Detect which cell encompasses the target text, then output its [x, y] center coordinate. 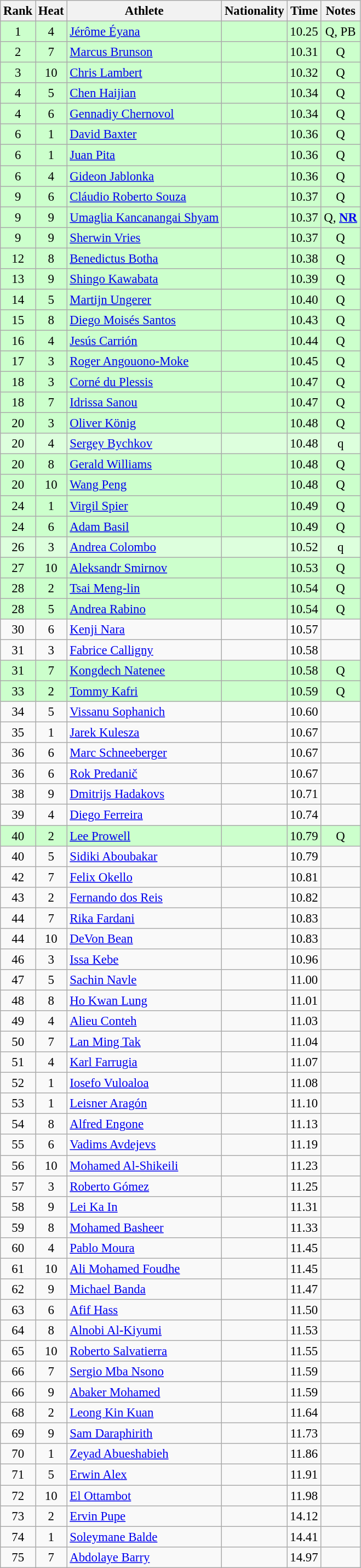
11.53 [304, 1331]
Benedictus Botha [145, 258]
El Ottambot [145, 1496]
Pablo Moura [145, 1248]
Jarek Kulesza [145, 733]
Sherwin Vries [145, 237]
Chen Haijian [145, 93]
Lee Prowell [145, 836]
46 [18, 959]
Tsai Meng-lin [145, 588]
Lan Ming Tak [145, 1042]
54 [18, 1124]
Mohamed Basheer [145, 1227]
Adam Basil [145, 527]
11.25 [304, 1186]
Roberto Salvatierra [145, 1351]
Umaglia Kancanangai Shyam [145, 217]
Wang Peng [145, 485]
11.08 [304, 1083]
Q, NR [341, 217]
DeVon Bean [145, 939]
David Baxter [145, 134]
Michael Banda [145, 1289]
Gerald Williams [145, 465]
Jérôme Éyana [145, 32]
Abaker Mohamed [145, 1392]
Cláudio Roberto Souza [145, 196]
10.38 [304, 258]
10.74 [304, 815]
35 [18, 733]
10.60 [304, 712]
Rok Predanič [145, 774]
Fabrice Calligny [145, 650]
Roger Angouono-Moke [145, 361]
13 [18, 279]
Marcus Brunson [145, 52]
Juan Pita [145, 155]
10.52 [304, 547]
65 [18, 1351]
Soleymane Balde [145, 1537]
10.31 [304, 52]
Shingo Kawabata [145, 279]
Leong Kin Kuan [145, 1413]
62 [18, 1289]
10.40 [304, 299]
10.57 [304, 630]
Idrissa Sanou [145, 403]
12 [18, 258]
14.41 [304, 1537]
38 [18, 795]
11.00 [304, 980]
Karl Farrugia [145, 1062]
Martijn Ungerer [145, 299]
Lei Ka In [145, 1207]
71 [18, 1475]
14.97 [304, 1557]
10.25 [304, 32]
11.19 [304, 1145]
Gideon Jablonka [145, 176]
Tommy Kafri [145, 692]
Rika Fardani [145, 918]
74 [18, 1537]
Virgil Spier [145, 506]
17 [18, 361]
16 [18, 341]
11.03 [304, 1021]
Ho Kwan Lung [145, 1000]
11.86 [304, 1454]
Vadims Avdejevs [145, 1145]
Issa Kebe [145, 959]
Chris Lambert [145, 73]
10.71 [304, 795]
Time [304, 11]
26 [18, 547]
34 [18, 712]
Notes [341, 11]
Aleksandr Smirnov [145, 568]
70 [18, 1454]
33 [18, 692]
11.64 [304, 1413]
49 [18, 1021]
Marc Schneeberger [145, 753]
Abdolaye Barry [145, 1557]
39 [18, 815]
11.73 [304, 1434]
11.10 [304, 1103]
Erwin Alex [145, 1475]
11.47 [304, 1289]
11.31 [304, 1207]
Ervin Pupe [145, 1516]
Dmitrijs Hadakovs [145, 795]
75 [18, 1557]
10.32 [304, 73]
10.44 [304, 341]
60 [18, 1248]
55 [18, 1145]
Felix Okello [145, 877]
Heat [51, 11]
63 [18, 1310]
42 [18, 877]
51 [18, 1062]
47 [18, 980]
50 [18, 1042]
Nationality [254, 11]
10.39 [304, 279]
30 [18, 630]
Fernando dos Reis [145, 897]
10.59 [304, 692]
11.07 [304, 1062]
Corné du Plessis [145, 382]
Leisner Aragón [145, 1103]
Sergio Mba Nsono [145, 1372]
Athlete [145, 11]
11.55 [304, 1351]
Afif Hass [145, 1310]
Jesús Carrión [145, 341]
Sachin Navle [145, 980]
15 [18, 320]
Oliver König [145, 423]
Sam Daraphirith [145, 1434]
69 [18, 1434]
Alfred Engone [145, 1124]
Diego Ferreira [145, 815]
11.23 [304, 1165]
52 [18, 1083]
Gennadiy Chernovol [145, 114]
Kenji Nara [145, 630]
Vissanu Sophanich [145, 712]
10.96 [304, 959]
11.13 [304, 1124]
61 [18, 1269]
Sidiki Aboubakar [145, 856]
Roberto Gómez [145, 1186]
Alnobi Al-Kiyumi [145, 1331]
Alieu Conteh [145, 1021]
Mohamed Al-Shikeili [145, 1165]
Diego Moisés Santos [145, 320]
68 [18, 1413]
72 [18, 1496]
14.12 [304, 1516]
10.53 [304, 568]
Iosefo Vuloaloa [145, 1083]
27 [18, 568]
11.91 [304, 1475]
11.33 [304, 1227]
Andrea Colombo [145, 547]
10.43 [304, 320]
58 [18, 1207]
11.01 [304, 1000]
Zeyad Abueshabieh [145, 1454]
57 [18, 1186]
11.98 [304, 1496]
48 [18, 1000]
14 [18, 299]
64 [18, 1331]
11.04 [304, 1042]
Ali Mohamed Foudhe [145, 1269]
59 [18, 1227]
53 [18, 1103]
Sergey Bychkov [145, 444]
10.81 [304, 877]
Q, PB [341, 32]
56 [18, 1165]
Rank [18, 11]
73 [18, 1516]
Kongdech Natenee [145, 671]
11.50 [304, 1310]
Andrea Rabino [145, 609]
43 [18, 897]
10.45 [304, 361]
10.82 [304, 897]
